For the text-containing cell, return its midpoint in [X, Y] coordinate format. 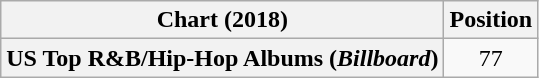
US Top R&B/Hip-Hop Albums (Billboard) [222, 58]
Chart (2018) [222, 20]
77 [491, 58]
Position [491, 20]
